Pinpoint the cell where the given text exists, returning its (X, Y) midpoint coordinate. 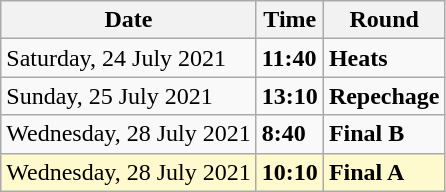
Round (384, 20)
Sunday, 25 July 2021 (129, 96)
Heats (384, 58)
Final A (384, 172)
Final B (384, 134)
Date (129, 20)
Saturday, 24 July 2021 (129, 58)
8:40 (290, 134)
10:10 (290, 172)
Repechage (384, 96)
11:40 (290, 58)
Time (290, 20)
13:10 (290, 96)
